Capture the cell that displays the provided text and extract its [X, Y] central coordinate. 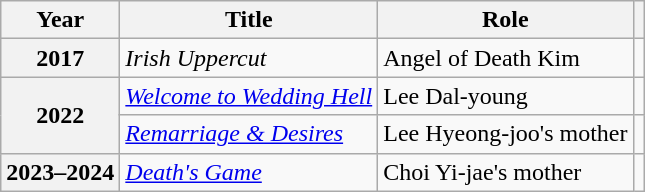
Irish Uppercut [249, 58]
Title [249, 20]
Role [506, 20]
Angel of Death Kim [506, 58]
Welcome to Wedding Hell [249, 96]
Lee Hyeong-joo's mother [506, 134]
2017 [60, 58]
Lee Dal-young [506, 96]
Remarriage & Desires [249, 134]
Year [60, 20]
Death's Game [249, 172]
2022 [60, 115]
Choi Yi-jae's mother [506, 172]
2023–2024 [60, 172]
